Scan for the cell matching the given text and deliver its (X, Y) coordinate at center. 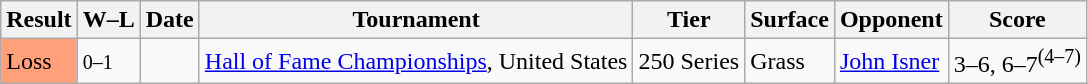
Tournament (416, 20)
3–6, 6–7(4–7) (1017, 62)
John Isner (891, 62)
Result (39, 20)
Grass (790, 62)
W–L (108, 20)
Tier (689, 20)
Hall of Fame Championships, United States (416, 62)
Opponent (891, 20)
250 Series (689, 62)
0–1 (108, 62)
Loss (39, 62)
Score (1017, 20)
Surface (790, 20)
Date (170, 20)
